Return (X, Y) of the center of cell containing provided text 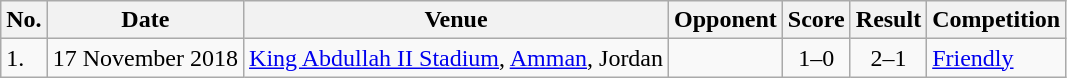
1. (24, 58)
Score (816, 20)
Competition (996, 20)
Result (888, 20)
17 November 2018 (145, 58)
2–1 (888, 58)
Friendly (996, 58)
Venue (456, 20)
1–0 (816, 58)
Date (145, 20)
Opponent (726, 20)
King Abdullah II Stadium, Amman, Jordan (456, 58)
No. (24, 20)
